Detect which cell encompasses the target text, then output its (x, y) center coordinate. 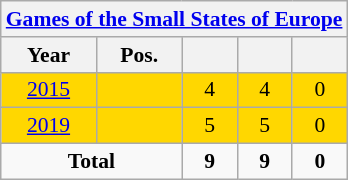
Games of the Small States of Europe (174, 19)
2015 (48, 90)
Pos. (139, 55)
Total (92, 162)
2019 (48, 126)
Year (48, 55)
